Provide the [x, y] coordinate of the cell's center where the given text is located.  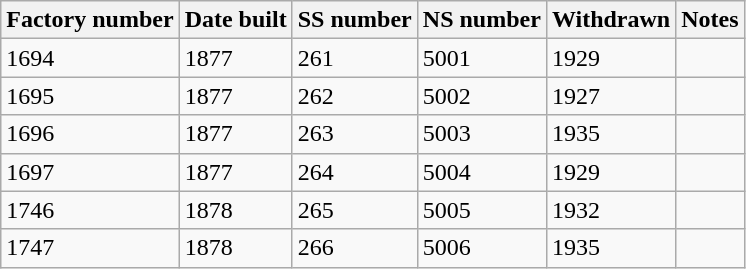
1694 [90, 58]
265 [354, 210]
5006 [482, 248]
1697 [90, 172]
SS number [354, 20]
5003 [482, 134]
5002 [482, 96]
261 [354, 58]
5004 [482, 172]
1746 [90, 210]
266 [354, 248]
5001 [482, 58]
Withdrawn [610, 20]
1696 [90, 134]
1695 [90, 96]
5005 [482, 210]
262 [354, 96]
1747 [90, 248]
Factory number [90, 20]
263 [354, 134]
NS number [482, 20]
Date built [236, 20]
1927 [610, 96]
Notes [710, 20]
1932 [610, 210]
264 [354, 172]
